Search for the cell housing the specified text and yield its (X, Y) center coordinate. 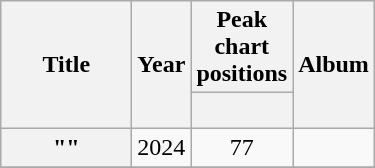
Peak chart positions (242, 47)
Album (334, 65)
"" (66, 147)
2024 (162, 147)
Title (66, 65)
Year (162, 65)
77 (242, 147)
